Return the [X, Y] coordinate for the center point of the cell that contains the specified text.  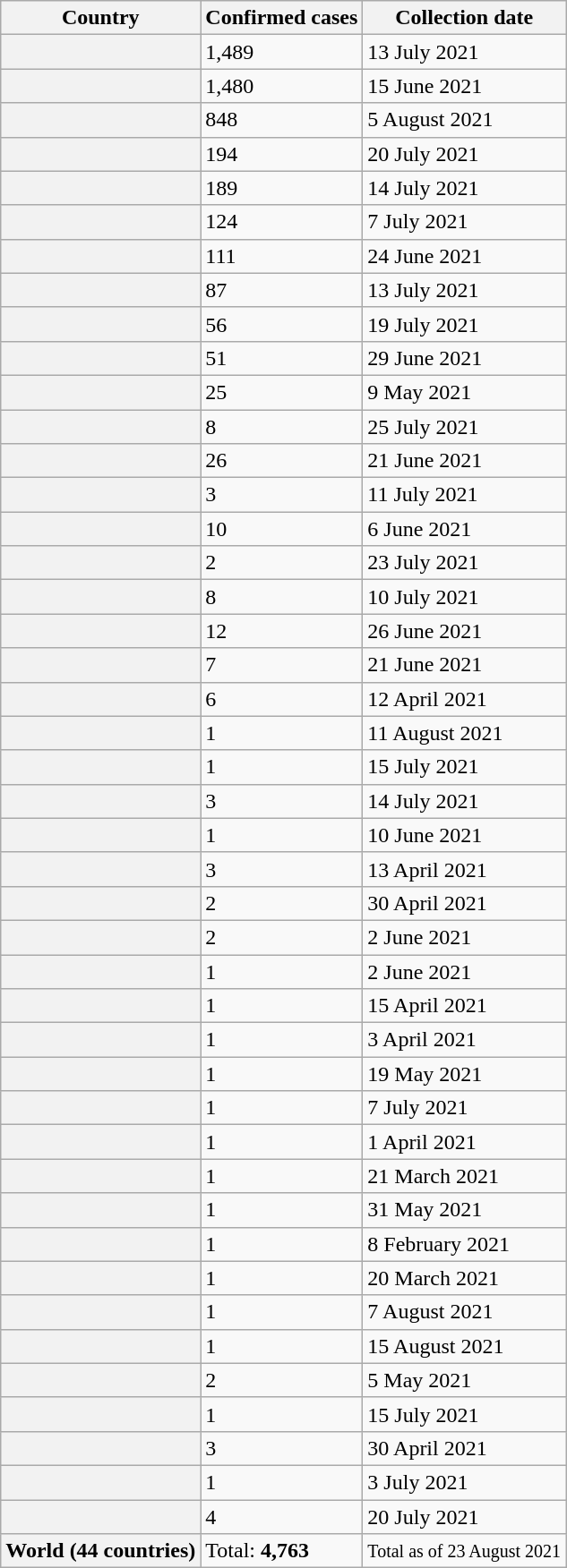
23 July 2021 [464, 563]
World (44 countries) [100, 1551]
1,489 [281, 52]
20 March 2021 [464, 1278]
7 August 2021 [464, 1312]
15 June 2021 [464, 86]
11 August 2021 [464, 733]
5 May 2021 [464, 1380]
29 June 2021 [464, 358]
3 July 2021 [464, 1482]
848 [281, 120]
12 [281, 631]
87 [281, 290]
1 April 2021 [464, 1142]
194 [281, 154]
10 June 2021 [464, 835]
26 [281, 461]
189 [281, 188]
19 May 2021 [464, 1074]
10 [281, 529]
10 July 2021 [464, 597]
13 April 2021 [464, 869]
9 May 2021 [464, 392]
11 July 2021 [464, 495]
6 [281, 699]
6 June 2021 [464, 529]
12 April 2021 [464, 699]
111 [281, 256]
124 [281, 222]
21 March 2021 [464, 1176]
15 April 2021 [464, 1006]
4 [281, 1517]
25 [281, 392]
Collection date [464, 18]
5 August 2021 [464, 120]
Total as of 23 August 2021 [464, 1551]
8 February 2021 [464, 1244]
7 [281, 665]
31 May 2021 [464, 1210]
26 June 2021 [464, 631]
24 June 2021 [464, 256]
Country [100, 18]
25 July 2021 [464, 427]
15 August 2021 [464, 1346]
56 [281, 324]
19 July 2021 [464, 324]
Total: 4,763 [281, 1551]
1,480 [281, 86]
3 April 2021 [464, 1040]
Confirmed cases [281, 18]
51 [281, 358]
